Determine the (X, Y) coordinate at the center of the cell enclosing the given text.  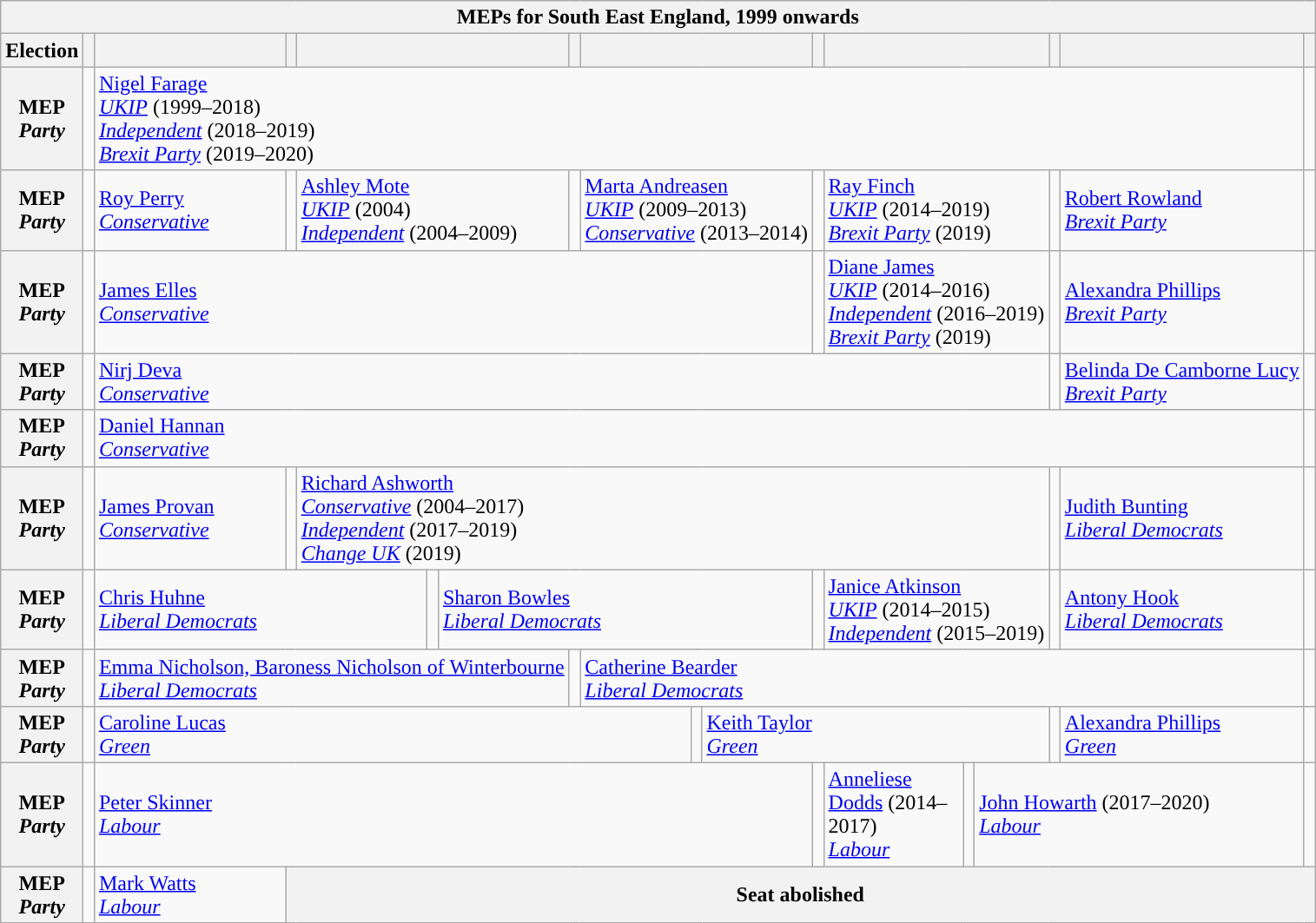
Antony HookLiberal Democrats (1181, 610)
John Howarth (2017–2020)Labour (1140, 814)
Anneliese Dodds (2014–2017)Labour (893, 814)
Keith TaylorGreen (876, 735)
Mark WattsLabour (189, 894)
Nirj DevaConservative (572, 382)
Chris HuhneLiberal Democrats (261, 610)
Diane JamesUKIP (2014–2016) Independent (2016–2019)Brexit Party (2019) (936, 302)
James EllesConservative (453, 302)
Sharon BowlesLiberal Democrats (625, 610)
MEPs for South East England, 1999 onwards (658, 17)
Ashley MoteUKIP (2004) Independent (2004–2009) (433, 210)
Caroline LucasGreen (393, 735)
Marta Andreasen UKIP (2009–2013) Conservative (2013–2014) (697, 210)
James ProvanConservative (189, 518)
Ray FinchUKIP (2014–2019)Brexit Party (2019) (936, 210)
Emma Nicholson, Baroness Nicholson of WinterbourneLiberal Democrats (332, 677)
Judith BuntingLiberal Democrats (1181, 518)
Alexandra PhillipsGreen (1181, 735)
Catherine BearderLiberal Democrats (942, 677)
Belinda De Camborne LucyBrexit Party (1181, 382)
Robert RowlandBrexit Party (1181, 210)
Alexandra PhillipsBrexit Party (1181, 302)
Richard AshworthConservative (2004–2017) Independent (2017–2019)Change UK (2019) (672, 518)
Peter SkinnerLabour (453, 814)
Janice AtkinsonUKIP (2014–2015) Independent (2015–2019) (936, 610)
Roy PerryConservative (189, 210)
Seat abolished (801, 894)
Daniel HannanConservative (698, 438)
Election (42, 50)
Nigel FarageUKIP (1999–2018) Independent (2018–2019)Brexit Party (2019–2020) (698, 118)
